Extract the [x, y] coordinate from the center of the cell holding the provided text.  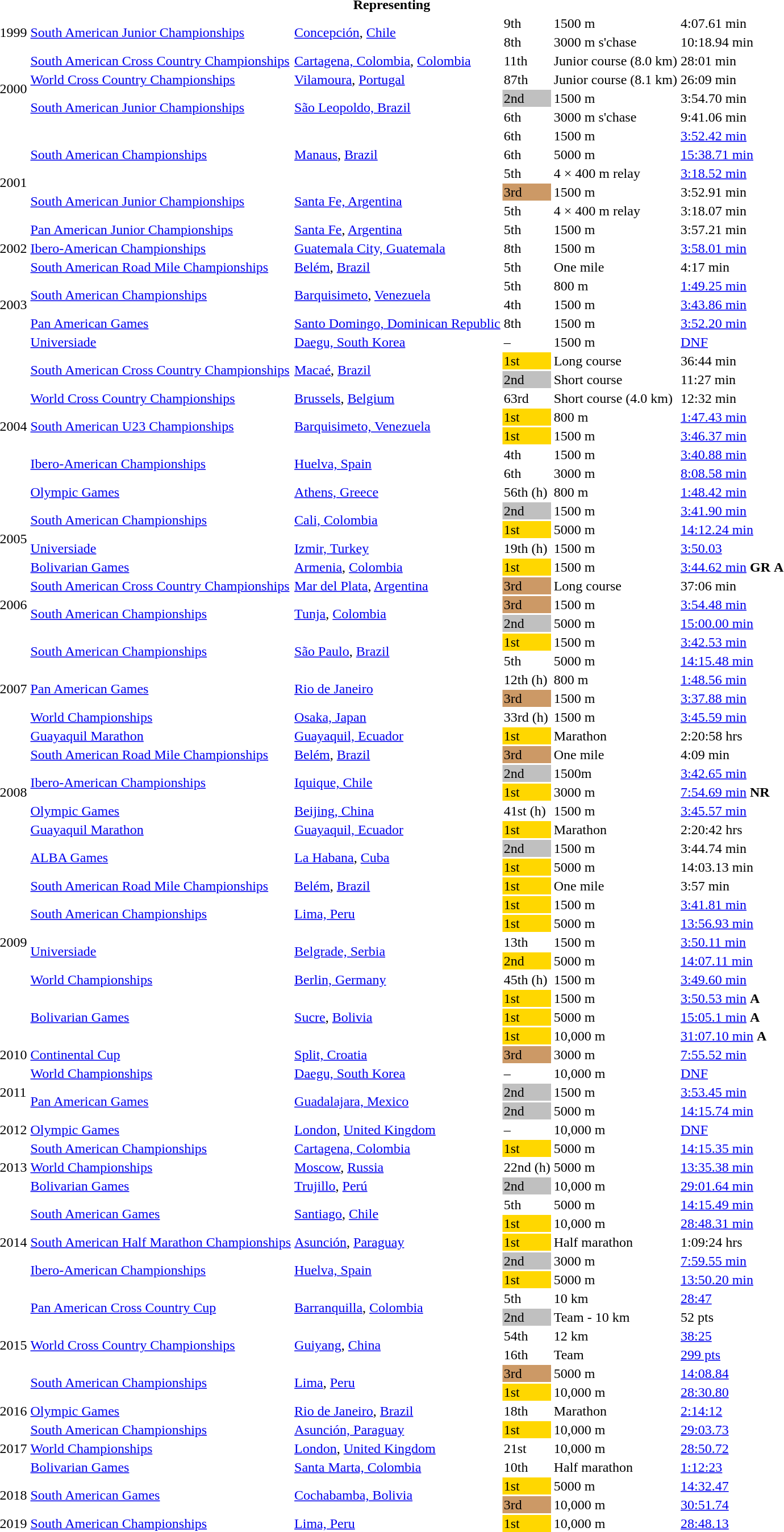
9th [527, 23]
1:09:24 hrs [732, 1242]
3:43.86 min [732, 305]
15:05.1 min A [732, 1017]
63rd [527, 398]
3:49.60 min [732, 980]
28:48.31 min [732, 1223]
Team - 10 km [615, 1317]
Barranquilla, Colombia [398, 1308]
3:52.20 min [732, 323]
37:06 min [732, 586]
4:07.61 min [732, 23]
Osaka, Japan [398, 717]
36:44 min [732, 361]
Santiago, Chile [398, 1214]
3:44.62 min GR A [732, 567]
3:40.88 min [732, 455]
Cartagena, Colombia, Colombia [398, 61]
Guatemala City, Guatemala [398, 248]
13:50.20 min [732, 1280]
15:38.71 min [732, 155]
3:42.53 min [732, 642]
Cochabamba, Bolivia [398, 1496]
Moscow, Russia [398, 1167]
Belgrade, Serbia [398, 951]
Junior course (8.1 km) [615, 80]
Tunja, Colombia [398, 614]
41st (h) [527, 811]
7:59.55 min [732, 1261]
3:52.91 min [732, 192]
1:48.56 min [732, 680]
29:01.64 min [732, 1186]
2:14:12 [732, 1411]
Cartagena, Colombia [398, 1148]
11th [527, 61]
Cali, Colombia [398, 521]
28:01 min [732, 61]
Pan American Junior Championships [161, 230]
3:57.21 min [732, 230]
3:46.37 min [732, 436]
Santa Marta, Colombia [398, 1467]
28:47 [732, 1298]
14:15.35 min [732, 1148]
3:18.07 min [732, 211]
10th [527, 1467]
14:15.49 min [732, 1205]
Concepción, Chile [398, 33]
3:50.53 min A [732, 998]
26:09 min [732, 80]
28:50.72 [732, 1448]
14:32.47 [732, 1486]
1500m [615, 773]
Armenia, Colombia [398, 567]
Team [615, 1355]
54th [527, 1336]
56th (h) [527, 492]
16th [527, 1355]
1:48.42 min [732, 492]
Manaus, Brazil [398, 155]
Macaé, Brazil [398, 370]
3:50.03 [732, 548]
3:42.65 min [732, 773]
Athens, Greece [398, 492]
28:48.13 [732, 1523]
4:17 min [732, 267]
13:56.93 min [732, 923]
14:15.74 min [732, 1111]
Short course (4.0 km) [615, 398]
Trujillo, Perú [398, 1186]
13th [527, 942]
19th (h) [527, 548]
15:00.00 min [732, 623]
Iquique, Chile [398, 783]
2:20:42 hrs [732, 830]
Brussels, Belgium [398, 398]
Beijing, China [398, 811]
Sucre, Bolivia [398, 1017]
3:44.74 min [732, 848]
1:12:23 [732, 1467]
3:57 min [732, 886]
Berlin, Germany [398, 980]
3:18.52 min [732, 173]
29:03.73 [732, 1430]
21st [527, 1448]
South American Half Marathon Championships [161, 1242]
Split, Croatia [398, 1055]
12th (h) [527, 680]
9:41.06 min [732, 117]
Guadalajara, Mexico [398, 1101]
1:49.25 min [732, 286]
São Leopoldo, Brazil [398, 108]
Short course [615, 380]
3:53.45 min [732, 1092]
3:41.81 min [732, 905]
10:18.94 min [732, 42]
14:03.13 min [732, 867]
1:47.43 min [732, 417]
3:54.70 min [732, 98]
30:51.74 [732, 1505]
299 pts [732, 1355]
13:35.38 min [732, 1167]
14:15.48 min [732, 661]
La Habana, Cuba [398, 858]
14:07.11 min [732, 961]
3:50.11 min [732, 942]
3:41.90 min [732, 511]
52 pts [732, 1317]
Guiyang, China [398, 1346]
31:07.10 min A [732, 1036]
3:45.59 min [732, 717]
14:12.24 min [732, 530]
3:37.88 min [732, 698]
14:08.84 [732, 1373]
28:30.80 [732, 1392]
South American U23 Championships [161, 426]
Vilamoura, Portugal [398, 80]
Santo Domingo, Dominican Republic [398, 323]
11:27 min [732, 380]
45th (h) [527, 980]
3:54.48 min [732, 605]
Pan American Cross Country Cup [161, 1308]
Izmir, Turkey [398, 548]
Rio de Janeiro, Brazil [398, 1411]
Rio de Janeiro [398, 689]
38:25 [732, 1336]
ALBA Games [161, 858]
12:32 min [732, 398]
São Paulo, Brazil [398, 651]
10 km [615, 1298]
33rd (h) [527, 717]
7:55.52 min [732, 1055]
7:54.69 min NR [732, 792]
3:58.01 min [732, 248]
8:08.58 min [732, 473]
Continental Cup [161, 1055]
22nd (h) [527, 1167]
Mar del Plata, Argentina [398, 586]
3:52.42 min [732, 136]
12 km [615, 1336]
Junior course (8.0 km) [615, 61]
87th [527, 80]
18th [527, 1411]
2:20:58 hrs [732, 736]
4:09 min [732, 755]
3:45.57 min [732, 811]
